Capture the cell that displays the provided text and extract its (X, Y) central coordinate. 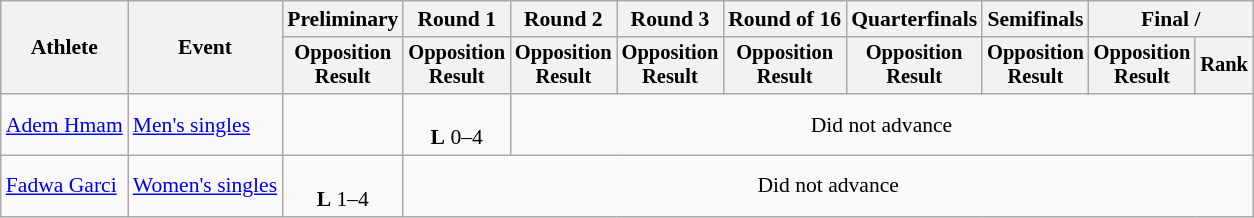
Quarterfinals (914, 19)
Adem Hmam (64, 124)
Women's singles (205, 186)
L 0–4 (456, 124)
Rank (1224, 66)
Round 3 (670, 19)
Preliminary (342, 19)
Event (205, 48)
Men's singles (205, 124)
Round of 16 (784, 19)
L 1–4 (342, 186)
Semifinals (1036, 19)
Round 1 (456, 19)
Fadwa Garci (64, 186)
Round 2 (564, 19)
Athlete (64, 48)
Final / (1171, 19)
